For the text-containing cell, return its midpoint in (x, y) coordinate format. 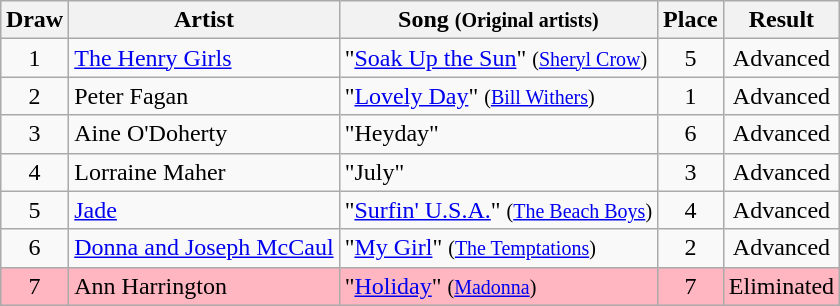
The Henry Girls (204, 58)
Jade (204, 210)
Peter Fagan (204, 96)
Eliminated (781, 286)
Result (781, 20)
"Surfin' U.S.A." (The Beach Boys) (498, 210)
Song (Original artists) (498, 20)
"July" (498, 172)
Draw (34, 20)
"Soak Up the Sun" (Sheryl Crow) (498, 58)
"Holiday" (Madonna) (498, 286)
"Heyday" (498, 134)
"Lovely Day" (Bill Withers) (498, 96)
"My Girl" (The Temptations) (498, 248)
Aine O'Doherty (204, 134)
Place (691, 20)
Artist (204, 20)
Lorraine Maher (204, 172)
Ann Harrington (204, 286)
Donna and Joseph McCaul (204, 248)
